Determine the [X, Y] coordinate at the center of the cell enclosing the given text.  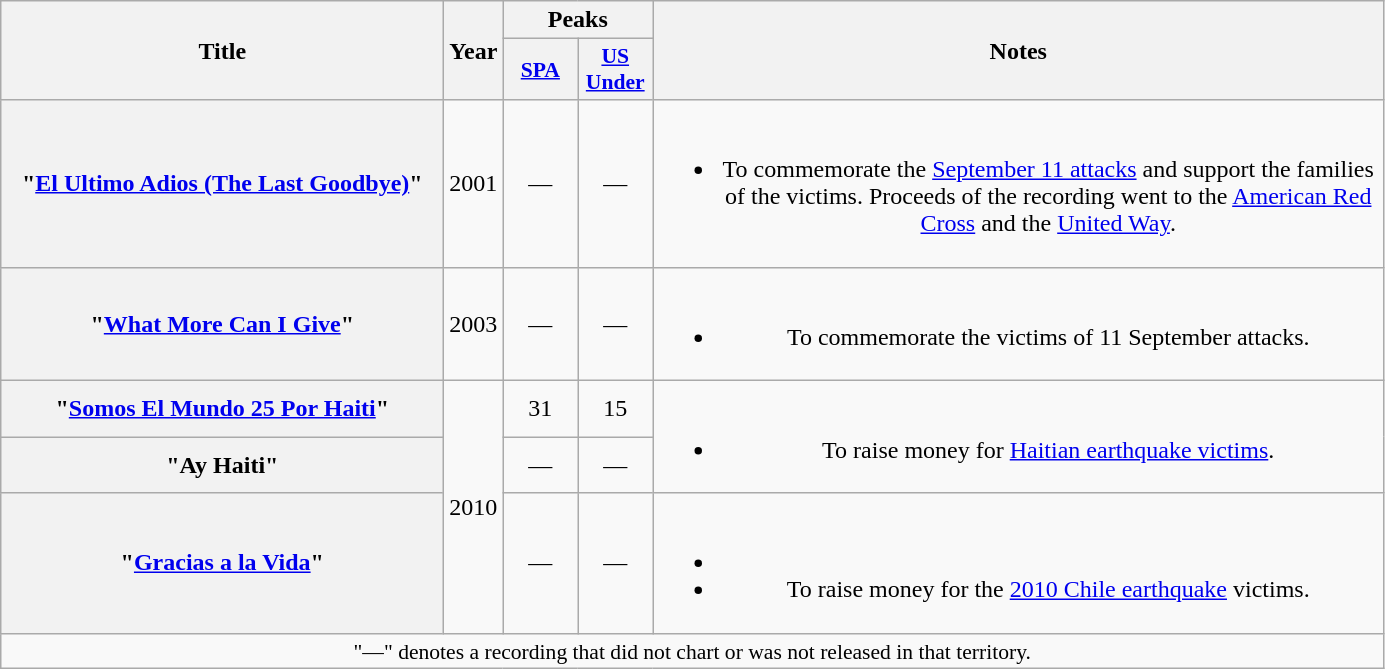
2003 [474, 324]
To raise money for the 2010 Chile earthquake victims. [1018, 563]
Notes [1018, 50]
2010 [474, 506]
Title [222, 50]
"El Ultimo Adios (The Last Goodbye)" [222, 184]
"What More Can I Give" [222, 324]
2001 [474, 184]
31 [540, 408]
To commemorate the victims of 11 September attacks. [1018, 324]
"Ay Haiti" [222, 466]
Year [474, 50]
"—" denotes a recording that did not chart or was not released in that territory. [692, 651]
US Under [616, 70]
SPA [540, 70]
Peaks [578, 20]
To raise money for Haitian earthquake victims. [1018, 436]
15 [616, 408]
"Somos El Mundo 25 Por Haiti" [222, 408]
"Gracias a la Vida" [222, 563]
